Locate the cell with the specified text and output its [x, y] center coordinate. 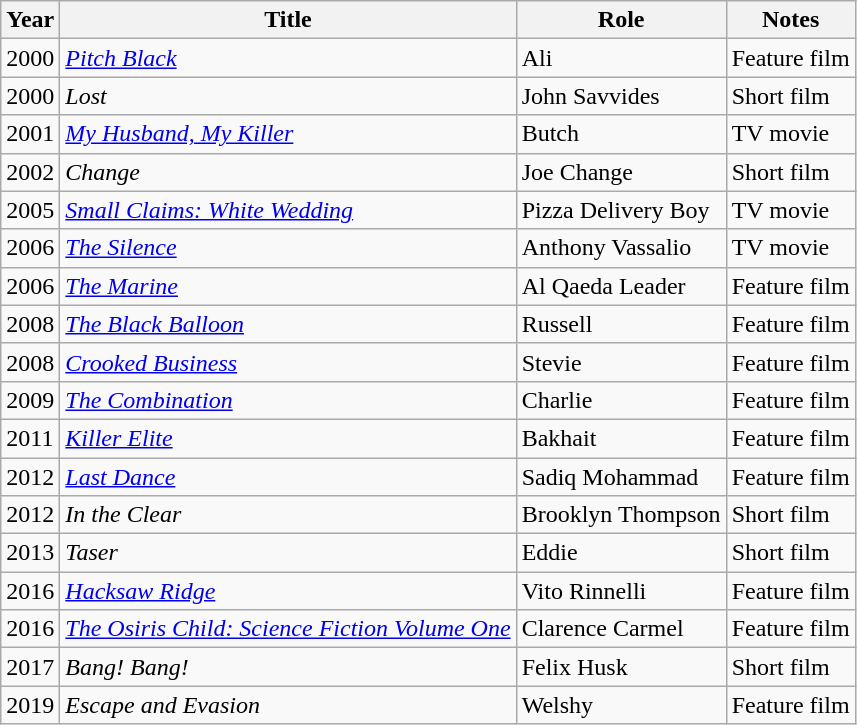
Escape and Evasion [288, 705]
Bakhait [621, 438]
2005 [30, 210]
2002 [30, 172]
Hacksaw Ridge [288, 591]
The Combination [288, 400]
Joe Change [621, 172]
The Black Balloon [288, 324]
My Husband, My Killer [288, 134]
Year [30, 20]
2009 [30, 400]
2019 [30, 705]
Welshy [621, 705]
Stevie [621, 362]
Last Dance [288, 477]
Clarence Carmel [621, 629]
Sadiq Mohammad [621, 477]
Bang! Bang! [288, 667]
Eddie [621, 553]
The Osiris Child: Science Fiction Volume One [288, 629]
2017 [30, 667]
Taser [288, 553]
John Savvides [621, 96]
Change [288, 172]
Al Qaeda Leader [621, 286]
The Marine [288, 286]
Notes [790, 20]
Role [621, 20]
Russell [621, 324]
Vito Rinnelli [621, 591]
Lost [288, 96]
2013 [30, 553]
Pizza Delivery Boy [621, 210]
Crooked Business [288, 362]
Anthony Vassalio [621, 248]
Pitch Black [288, 58]
Butch [621, 134]
Felix Husk [621, 667]
In the Clear [288, 515]
Charlie [621, 400]
Title [288, 20]
Killer Elite [288, 438]
2011 [30, 438]
Small Claims: White Wedding [288, 210]
Brooklyn Thompson [621, 515]
2001 [30, 134]
The Silence [288, 248]
Ali [621, 58]
